Capture the cell that displays the provided text and extract its (x, y) central coordinate. 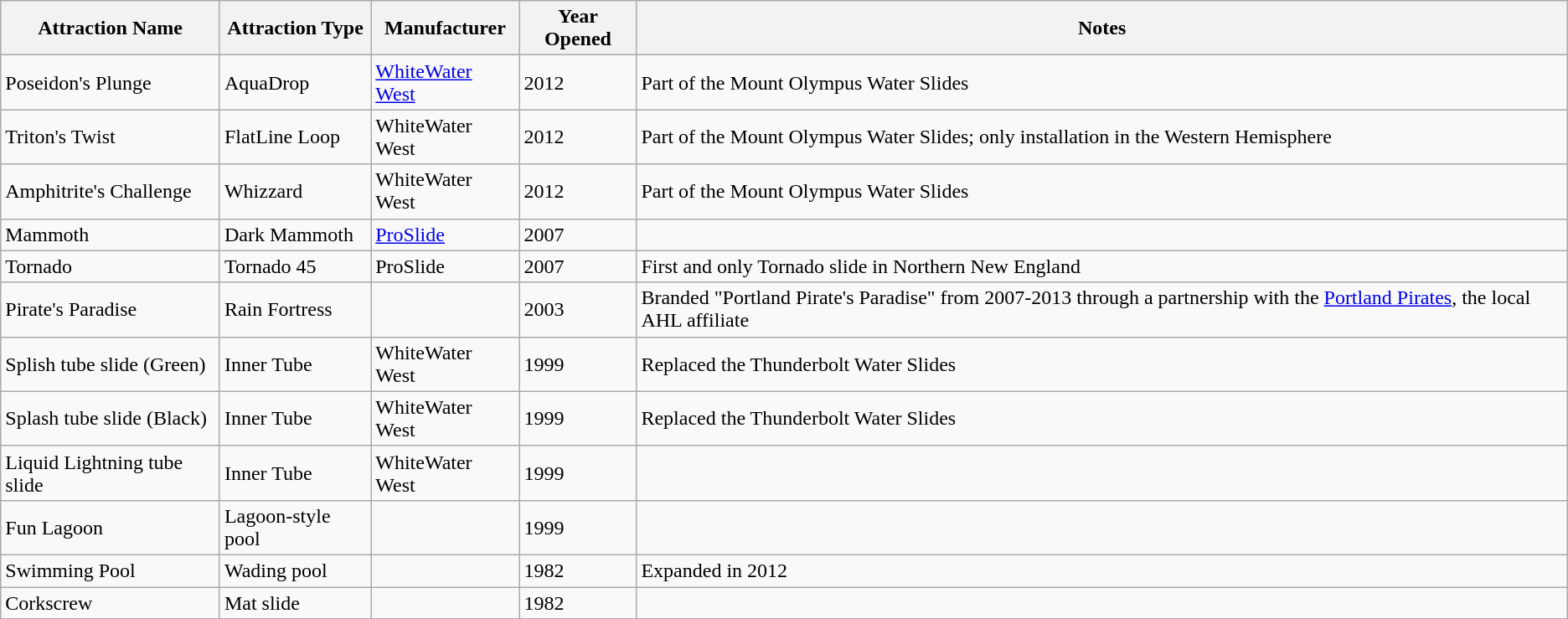
Dark Mammoth (295, 235)
Attraction Name (111, 28)
Fun Lagoon (111, 528)
Amphitrite's Challenge (111, 191)
Splash tube slide (Black) (111, 419)
Pirate's Paradise (111, 310)
AquaDrop (295, 82)
Splish tube slide (Green) (111, 364)
Part of the Mount Olympus Water Slides; only installation in the Western Hemisphere (1102, 137)
Triton's Twist (111, 137)
Whizzard (295, 191)
Wading pool (295, 570)
Corkscrew (111, 602)
Mammoth (111, 235)
Notes (1102, 28)
First and only Tornado slide in Northern New England (1102, 266)
Tornado 45 (295, 266)
Year Opened (578, 28)
2003 (578, 310)
Expanded in 2012 (1102, 570)
Branded "Portland Pirate's Paradise" from 2007-2013 through a partnership with the Portland Pirates, the local AHL affiliate (1102, 310)
Attraction Type (295, 28)
Lagoon-style pool (295, 528)
Swimming Pool (111, 570)
Rain Fortress (295, 310)
Poseidon's Plunge (111, 82)
Manufacturer (446, 28)
FlatLine Loop (295, 137)
Liquid Lightning tube slide (111, 472)
Mat slide (295, 602)
Tornado (111, 266)
